For the text-containing cell, return its midpoint in (x, y) coordinate format. 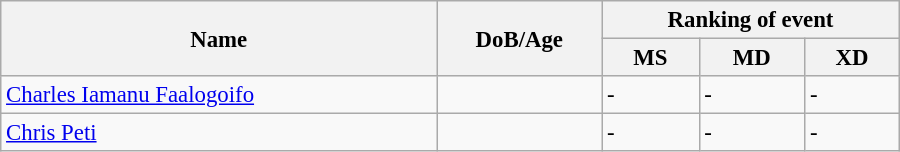
Charles Iamanu Faalogoifo (219, 95)
Chris Peti (219, 133)
MS (650, 58)
Ranking of event (750, 20)
MD (752, 58)
XD (852, 58)
Name (219, 38)
DoB/Age (520, 38)
